Pinpoint the cell where the given text exists, returning its [X, Y] midpoint coordinate. 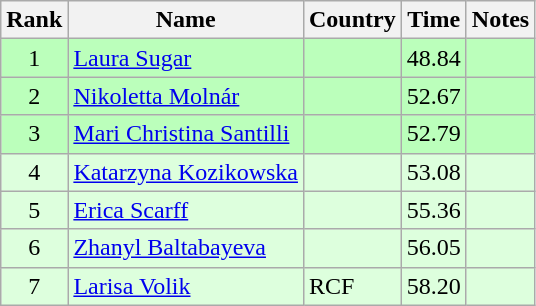
Rank [34, 20]
56.05 [434, 248]
Mari Christina Santilli [186, 134]
Time [434, 20]
6 [34, 248]
Country [352, 20]
Katarzyna Kozikowska [186, 172]
48.84 [434, 58]
55.36 [434, 210]
Nikoletta Molnár [186, 96]
3 [34, 134]
RCF [352, 286]
52.67 [434, 96]
4 [34, 172]
52.79 [434, 134]
Notes [500, 20]
Larisa Volik [186, 286]
58.20 [434, 286]
1 [34, 58]
7 [34, 286]
Laura Sugar [186, 58]
5 [34, 210]
2 [34, 96]
53.08 [434, 172]
Erica Scarff [186, 210]
Name [186, 20]
Zhanyl Baltabayeva [186, 248]
